Capture the cell that displays the provided text and extract its [x, y] central coordinate. 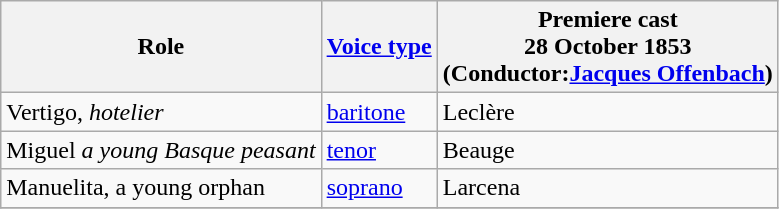
Leclère [608, 112]
Larcena [608, 188]
Beauge [608, 150]
baritone [379, 112]
Role [161, 47]
Voice type [379, 47]
tenor [379, 150]
Manuelita, a young orphan [161, 188]
Premiere cast28 October 1853(Conductor:Jacques Offenbach) [608, 47]
Vertigo, hotelier [161, 112]
soprano [379, 188]
Miguel a young Basque peasant [161, 150]
